Find where the given text appears and provide that cell's center as [x, y] coordinate. 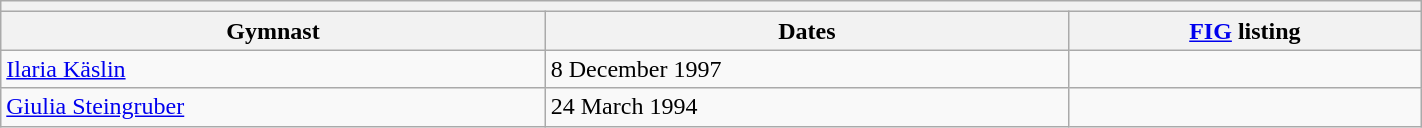
Giulia Steingruber [273, 107]
8 December 1997 [806, 69]
24 March 1994 [806, 107]
Ilaria Käslin [273, 69]
FIG listing [1246, 31]
Gymnast [273, 31]
Dates [806, 31]
